Provide the (X, Y) coordinate of the cell's center where the given text is located.  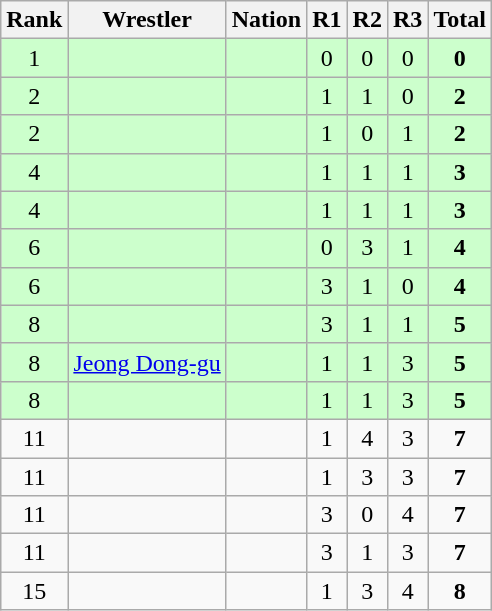
Jeong Dong-gu (147, 362)
15 (34, 591)
Total (460, 20)
Nation (266, 20)
R2 (367, 20)
Rank (34, 20)
Wrestler (147, 20)
R1 (327, 20)
R3 (407, 20)
